Search for the cell housing the specified text and yield its [X, Y] center coordinate. 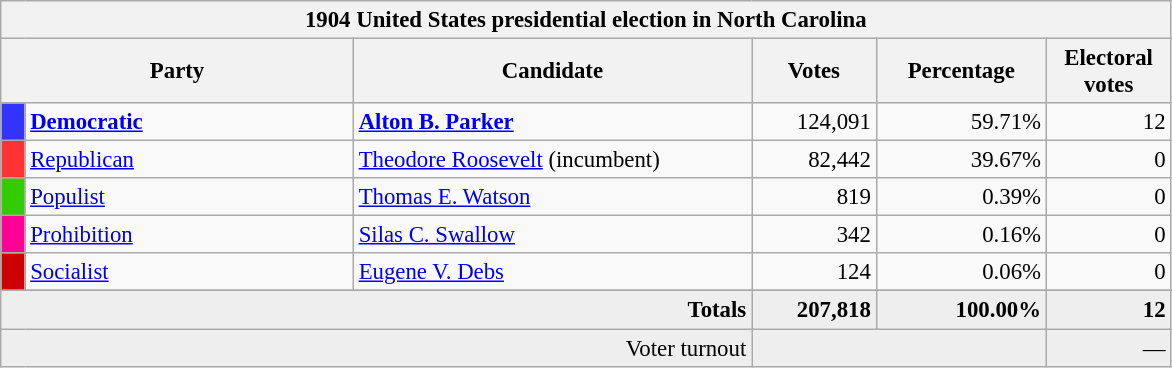
342 [814, 235]
0.06% [961, 273]
Voter turnout [376, 348]
Populist [189, 197]
124 [814, 273]
Percentage [961, 72]
Republican [189, 160]
— [1108, 348]
Eugene V. Debs [552, 273]
Prohibition [189, 235]
1904 United States presidential election in North Carolina [586, 20]
Theodore Roosevelt (incumbent) [552, 160]
39.67% [961, 160]
Socialist [189, 273]
0.39% [961, 197]
100.00% [961, 310]
207,818 [814, 310]
Thomas E. Watson [552, 197]
124,091 [814, 122]
Silas C. Swallow [552, 235]
59.71% [961, 122]
Totals [376, 310]
0.16% [961, 235]
Democratic [189, 122]
819 [814, 197]
82,442 [814, 160]
Votes [814, 72]
Party [178, 72]
Alton B. Parker [552, 122]
Electoral votes [1108, 72]
Candidate [552, 72]
